Scan for the cell matching the given text and deliver its [X, Y] coordinate at center. 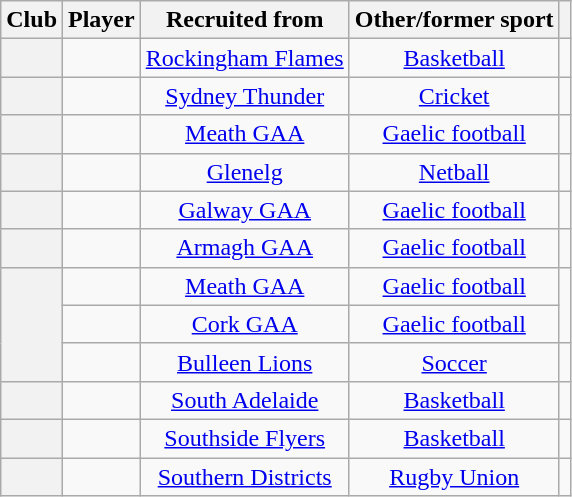
Glenelg [244, 172]
Recruited from [244, 20]
Rugby Union [454, 477]
Player [102, 20]
Southside Flyers [244, 438]
Cricket [454, 96]
Cork GAA [244, 324]
Bulleen Lions [244, 362]
Armagh GAA [244, 248]
Galway GAA [244, 210]
Other/former sport [454, 20]
Rockingham Flames [244, 58]
South Adelaide [244, 400]
Sydney Thunder [244, 96]
Southern Districts [244, 477]
Netball [454, 172]
Club [32, 20]
Soccer [454, 362]
